Output the (X, Y) coordinate of the center of the cell containing the given text.  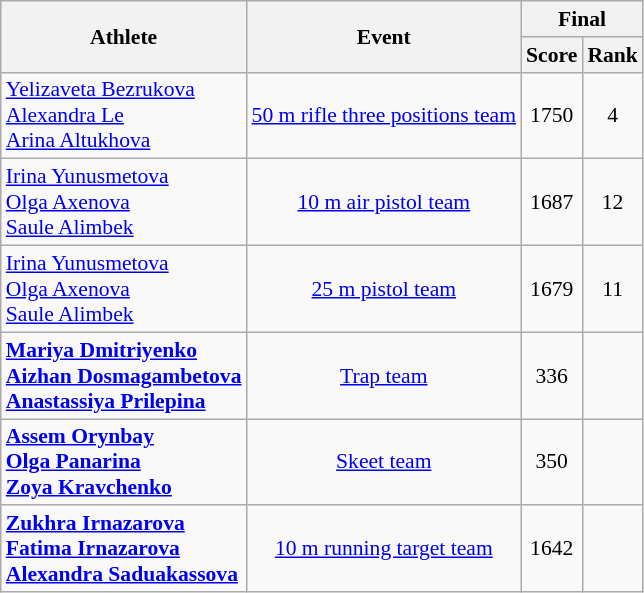
Final (582, 19)
Assem OrynbayOlga PanarinaZoya Kravchenko (124, 462)
Athlete (124, 36)
1679 (552, 290)
1642 (552, 550)
4 (612, 116)
Skeet team (384, 462)
Zukhra IrnazarovaFatima IrnazarovaAlexandra Saduakassova (124, 550)
11 (612, 290)
50 m rifle three positions team (384, 116)
Rank (612, 55)
Trap team (384, 376)
Yelizaveta BezrukovaAlexandra LeArina Altukhova (124, 116)
1750 (552, 116)
10 m running target team (384, 550)
12 (612, 202)
Score (552, 55)
1687 (552, 202)
10 m air pistol team (384, 202)
336 (552, 376)
Mariya DmitriyenkoAizhan DosmagambetovaAnastassiya Prilepina (124, 376)
25 m pistol team (384, 290)
Event (384, 36)
350 (552, 462)
